From the cell containing the given text, extract its center point as (x, y) coordinate. 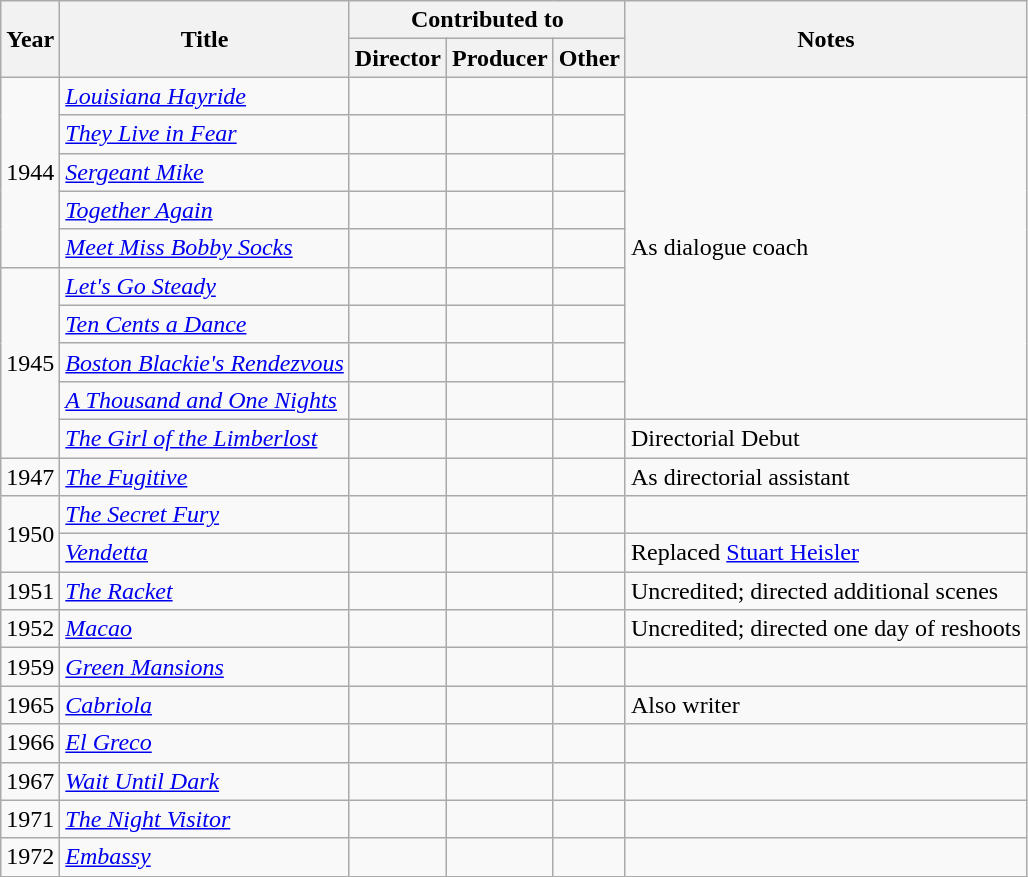
Director (398, 58)
Also writer (826, 705)
1971 (30, 819)
1950 (30, 534)
Embassy (204, 857)
The Secret Fury (204, 515)
1944 (30, 172)
They Live in Fear (204, 134)
El Greco (204, 743)
Uncredited; directed one day of reshoots (826, 629)
Notes (826, 39)
1972 (30, 857)
Replaced Stuart Heisler (826, 553)
Ten Cents a Dance (204, 324)
Louisiana Hayride (204, 96)
1945 (30, 362)
Contributed to (487, 20)
The Night Visitor (204, 819)
Title (204, 39)
Let's Go Steady (204, 286)
1947 (30, 477)
Sergeant Mike (204, 172)
The Racket (204, 591)
Boston Blackie's Rendezvous (204, 362)
As directorial assistant (826, 477)
1951 (30, 591)
Wait Until Dark (204, 781)
Macao (204, 629)
Green Mansions (204, 667)
Year (30, 39)
Producer (500, 58)
The Girl of the Limberlost (204, 438)
Together Again (204, 210)
1967 (30, 781)
Meet Miss Bobby Socks (204, 248)
Vendetta (204, 553)
1965 (30, 705)
As dialogue coach (826, 248)
Uncredited; directed additional scenes (826, 591)
Other (589, 58)
1959 (30, 667)
1952 (30, 629)
Directorial Debut (826, 438)
Cabriola (204, 705)
The Fugitive (204, 477)
A Thousand and One Nights (204, 400)
1966 (30, 743)
